Return the [x, y] coordinate for the center point of the cell that contains the specified text.  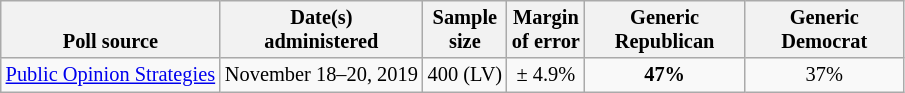
Public Opinion Strategies [110, 75]
47% [665, 75]
37% [824, 75]
Samplesize [465, 29]
Poll source [110, 29]
November 18–20, 2019 [322, 75]
± 4.9% [546, 75]
GenericRepublican [665, 29]
400 (LV) [465, 75]
Date(s)administered [322, 29]
GenericDemocrat [824, 29]
Marginof error [546, 29]
